Extract the (x, y) coordinate from the center of the cell holding the provided text.  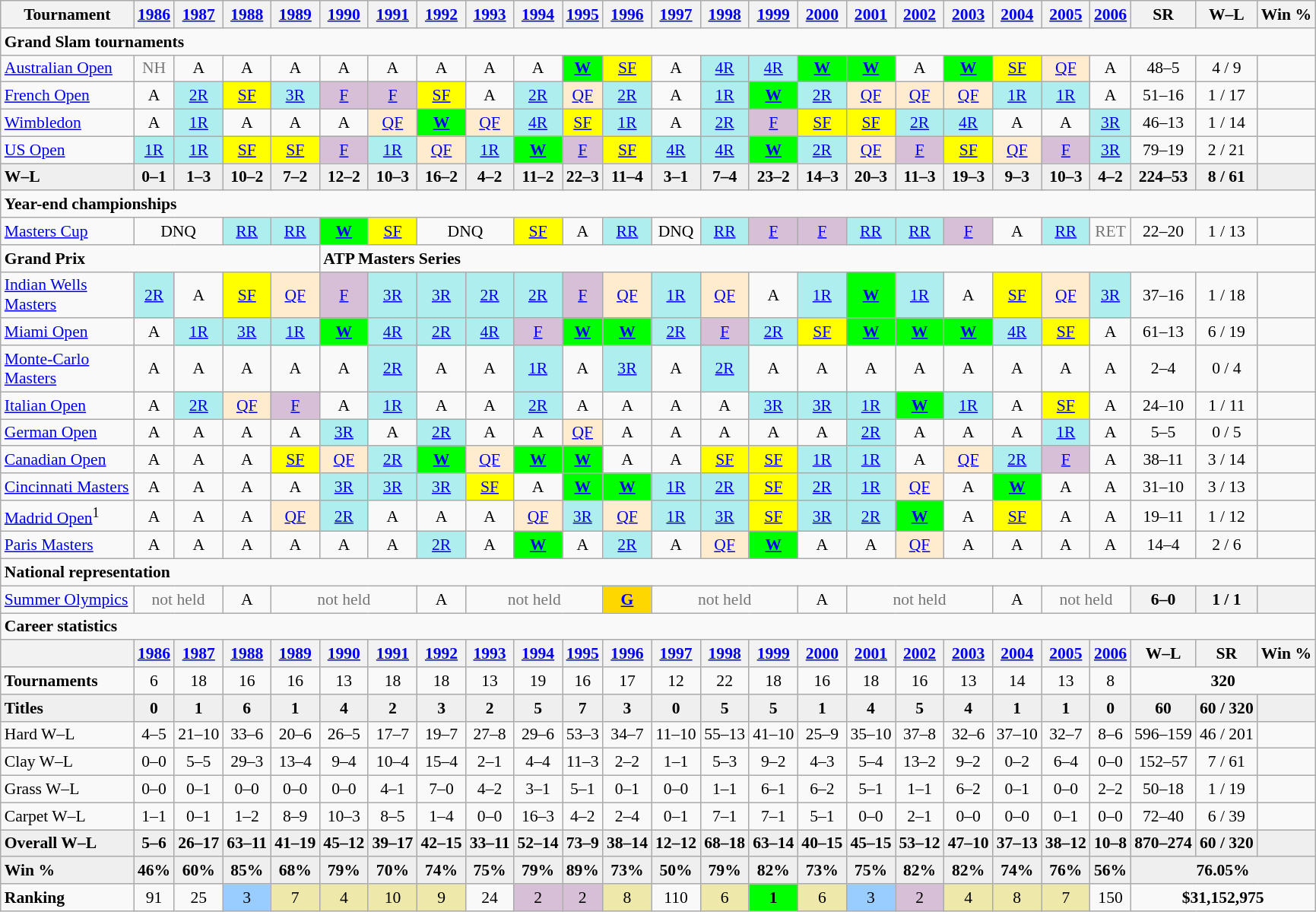
41–10 (773, 735)
1–3 (198, 177)
7–4 (725, 177)
Madrid Open1 (67, 516)
0 / 4 (1227, 368)
596–159 (1163, 735)
1 / 1 (1227, 599)
Titles (67, 708)
6 / 19 (1227, 332)
85% (246, 871)
29–6 (537, 735)
46–13 (1163, 123)
320 (1222, 681)
National representation (658, 573)
Wimbledon (67, 123)
53–3 (582, 735)
19–7 (441, 735)
46 / 201 (1227, 735)
1 / 13 (1227, 231)
Indian Wells Masters (67, 295)
11–2 (537, 177)
1 / 17 (1227, 96)
17 (627, 681)
1 / 12 (1227, 516)
224–53 (1163, 177)
110 (676, 898)
4–3 (822, 762)
45–12 (344, 844)
47–10 (969, 844)
26–17 (198, 844)
73–9 (582, 844)
9–3 (1017, 177)
35–10 (870, 735)
11–4 (627, 177)
19–3 (969, 177)
4–4 (537, 762)
6–1 (773, 790)
70% (392, 871)
10–2 (246, 177)
Canadian Open (67, 460)
12–2 (344, 177)
Australian Open (67, 68)
22–3 (582, 177)
10–4 (392, 762)
14 (1017, 681)
68–18 (725, 844)
32–6 (969, 735)
5–4 (870, 762)
56% (1110, 871)
Tournament (67, 14)
39–17 (392, 844)
48–5 (1163, 68)
11–10 (676, 735)
10 (392, 898)
1–4 (441, 816)
3 / 13 (1227, 487)
8 / 61 (1227, 177)
$31,152,975 (1222, 898)
41–19 (295, 844)
8–9 (295, 816)
Clay W–L (67, 762)
21–10 (198, 735)
7 / 61 (1227, 762)
55–13 (725, 735)
6–4 (1066, 762)
33–11 (490, 844)
8–5 (392, 816)
7–2 (295, 177)
25 (198, 898)
G (627, 599)
12–12 (676, 844)
1 / 19 (1227, 790)
13–2 (920, 762)
91 (154, 898)
19 (537, 681)
16–2 (441, 177)
14–4 (1163, 545)
1–2 (246, 816)
37–10 (1017, 735)
29–3 (246, 762)
Ranking (67, 898)
15–4 (441, 762)
2 / 21 (1227, 150)
0–2 (1017, 762)
Miami Open (67, 332)
German Open (67, 433)
8–6 (1110, 735)
63–14 (773, 844)
6 / 39 (1227, 816)
19–11 (1163, 516)
1 / 18 (1227, 295)
10–8 (1110, 844)
3 / 14 (1227, 460)
76% (1066, 871)
US Open (67, 150)
0 / 5 (1227, 433)
Paris Masters (67, 545)
72–40 (1163, 816)
31–10 (1163, 487)
53–12 (920, 844)
32–7 (1066, 735)
22 (725, 681)
16–3 (537, 816)
Overall W–L (67, 844)
1 / 14 (1227, 123)
68% (295, 871)
Tournaments (67, 681)
33–6 (246, 735)
17–7 (392, 735)
Monte-Carlo Masters (67, 368)
Grand Slam tournaments (658, 42)
Grand Prix (160, 259)
89% (582, 871)
63–11 (246, 844)
ATP Masters Series (817, 259)
50–18 (1163, 790)
38–11 (1163, 460)
4 / 9 (1227, 68)
Italian Open (67, 405)
9–4 (344, 762)
13–4 (295, 762)
152–57 (1163, 762)
12 (676, 681)
Cincinnati Masters (67, 487)
51–16 (1163, 96)
38–14 (627, 844)
25–9 (822, 735)
4–5 (154, 735)
45–15 (870, 844)
37–13 (1017, 844)
26–5 (344, 735)
Career statistics (658, 627)
76.05% (1222, 871)
38–12 (1066, 844)
RET (1110, 231)
27–8 (490, 735)
61–13 (1163, 332)
NH (154, 68)
5–3 (725, 762)
60 (1163, 708)
42–15 (441, 844)
34–7 (627, 735)
79–19 (1163, 150)
14–3 (822, 177)
Masters Cup (67, 231)
9 (441, 898)
23–2 (773, 177)
Carpet W–L (67, 816)
20–3 (870, 177)
Year-end championships (658, 205)
37–8 (920, 735)
60% (198, 871)
40–15 (822, 844)
52–14 (537, 844)
1 / 11 (1227, 405)
6–0 (1163, 599)
Summer Olympics (67, 599)
37–16 (1163, 295)
24 (490, 898)
Hard W–L (67, 735)
150 (1110, 898)
7–0 (441, 790)
Grass W–L (67, 790)
2 / 6 (1227, 545)
50% (676, 871)
870–274 (1163, 844)
24–10 (1163, 405)
French Open (67, 96)
20–6 (295, 735)
4–1 (392, 790)
22–20 (1163, 231)
5–6 (154, 844)
46% (154, 871)
